Search for the cell housing the specified text and yield its [x, y] center coordinate. 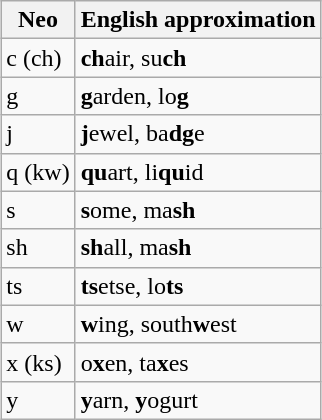
g [38, 96]
y [38, 400]
shall, mash [198, 248]
Neo [38, 20]
garden, log [198, 96]
x (ks) [38, 362]
yarn, yogurt [198, 400]
some, mash [198, 210]
ts [38, 286]
q (kw) [38, 172]
tsetse, lots [198, 286]
w [38, 324]
s [38, 210]
sh [38, 248]
chair, such [198, 58]
quart, liquid [198, 172]
English approximation [198, 20]
jewel, badge [198, 134]
wing, southwest [198, 324]
oxen, taxes [198, 362]
j [38, 134]
c (ch) [38, 58]
